From the cell containing the given text, extract its center point as (x, y) coordinate. 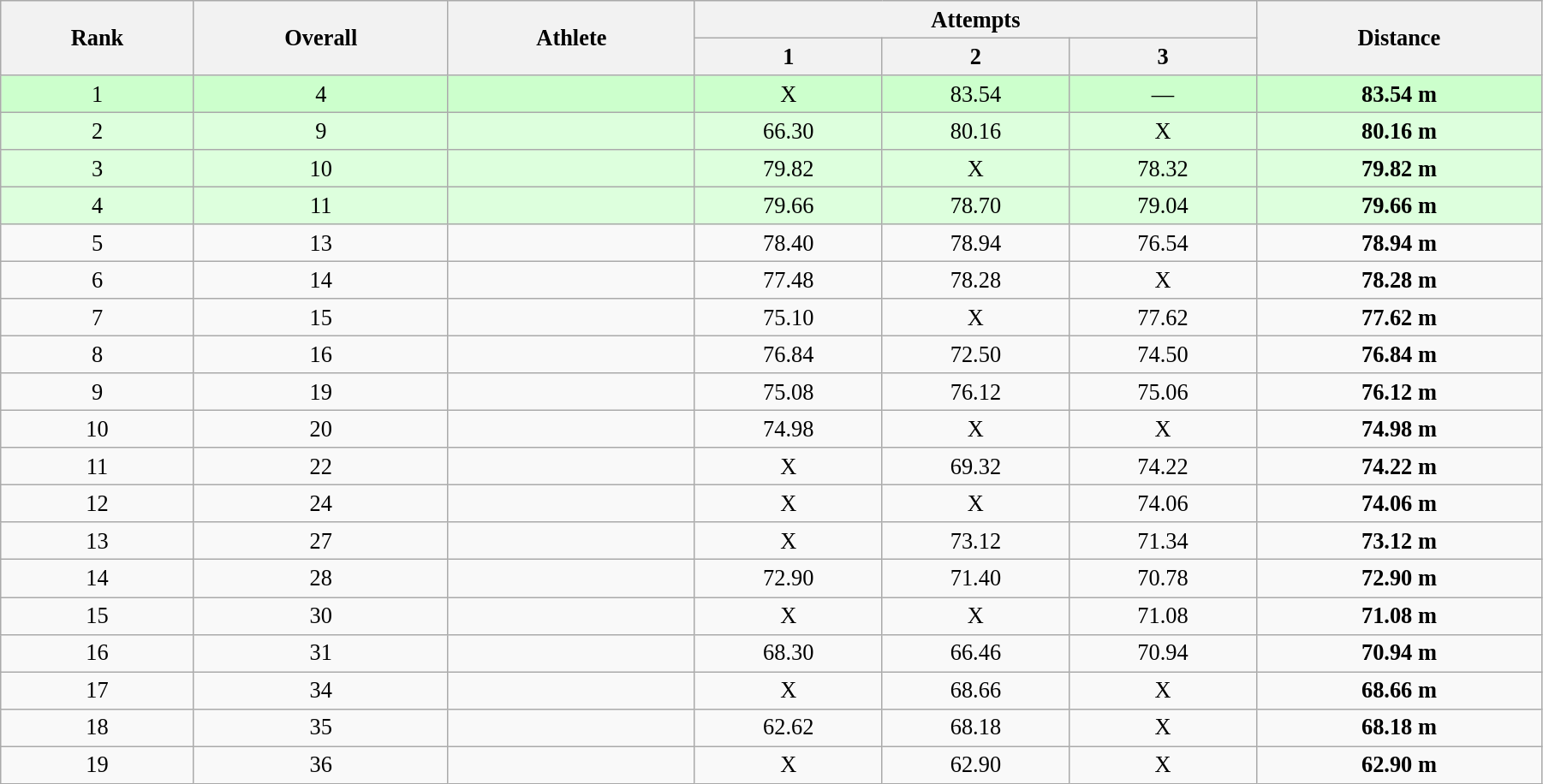
72.90 (788, 579)
Attempts (975, 19)
22 (320, 466)
79.04 (1163, 205)
31 (320, 653)
76.12 m (1399, 392)
70.94 m (1399, 653)
78.28 m (1399, 280)
66.46 (976, 653)
68.66 (976, 690)
70.78 (1163, 579)
75.10 (788, 318)
6 (98, 280)
77.48 (788, 280)
62.90 (976, 764)
Rank (98, 38)
71.40 (976, 579)
83.54 (976, 93)
78.28 (976, 280)
68.18 (976, 728)
69.32 (976, 466)
71.08 m (1399, 615)
17 (98, 690)
79.82 (788, 169)
74.98 (788, 429)
68.30 (788, 653)
75.08 (788, 392)
73.12 m (1399, 541)
24 (320, 503)
62.62 (788, 728)
78.40 (788, 243)
72.50 (976, 354)
70.94 (1163, 653)
79.66 m (1399, 205)
79.66 (788, 205)
35 (320, 728)
20 (320, 429)
79.82 m (1399, 169)
71.34 (1163, 541)
5 (98, 243)
74.22 m (1399, 466)
78.94 m (1399, 243)
Athlete (571, 38)
80.16 m (1399, 131)
83.54 m (1399, 93)
62.90 m (1399, 764)
76.12 (976, 392)
75.06 (1163, 392)
68.66 m (1399, 690)
77.62 m (1399, 318)
30 (320, 615)
76.54 (1163, 243)
28 (320, 579)
Distance (1399, 38)
74.06 m (1399, 503)
68.18 m (1399, 728)
— (1163, 93)
78.94 (976, 243)
78.32 (1163, 169)
80.16 (976, 131)
36 (320, 764)
7 (98, 318)
74.06 (1163, 503)
18 (98, 728)
66.30 (788, 131)
12 (98, 503)
27 (320, 541)
74.22 (1163, 466)
76.84 (788, 354)
76.84 m (1399, 354)
78.70 (976, 205)
72.90 m (1399, 579)
73.12 (976, 541)
8 (98, 354)
71.08 (1163, 615)
34 (320, 690)
Overall (320, 38)
74.98 m (1399, 429)
74.50 (1163, 354)
77.62 (1163, 318)
